Extract the [x, y] coordinate from the center of the cell holding the provided text.  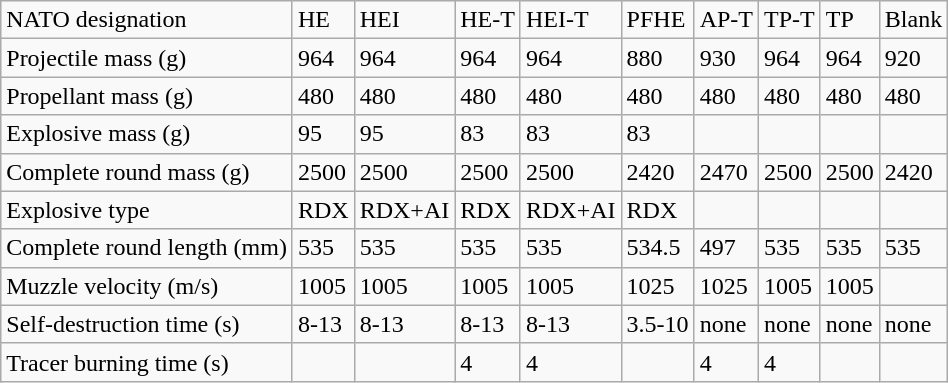
HE-T [488, 20]
930 [726, 58]
Projectile mass (g) [147, 58]
Explosive mass (g) [147, 134]
880 [658, 58]
Propellant mass (g) [147, 96]
497 [726, 248]
PFHE [658, 20]
Self-destruction time (s) [147, 324]
Explosive type [147, 210]
TP-T [790, 20]
534.5 [658, 248]
HEI [404, 20]
2470 [726, 172]
3.5-10 [658, 324]
Complete round length (mm) [147, 248]
NATO designation [147, 20]
Complete round mass (g) [147, 172]
HE [323, 20]
AP-T [726, 20]
Muzzle velocity (m/s) [147, 286]
Tracer burning time (s) [147, 362]
Blank [913, 20]
920 [913, 58]
HEI-T [570, 20]
TP [850, 20]
